Detect which cell encompasses the target text, then output its [x, y] center coordinate. 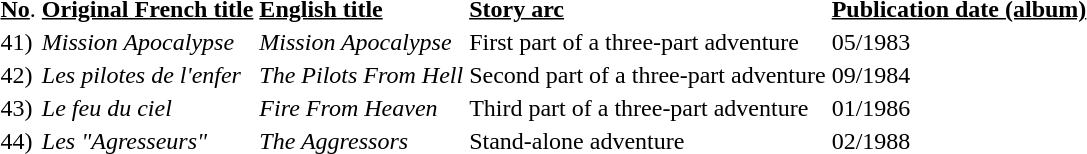
Les pilotes de l'enfer [148, 75]
The Pilots From Hell [362, 75]
Fire From Heaven [362, 108]
Second part of a three-part adventure [648, 75]
Third part of a three-part adventure [648, 108]
First part of a three-part adventure [648, 42]
Le feu du ciel [148, 108]
